Identify which cell holds the provided text, then report its (x, y) central coordinate. 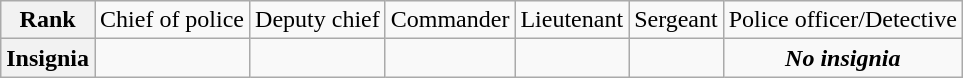
Chief of police (172, 20)
Sergeant (676, 20)
Insignia (48, 58)
Rank (48, 20)
Lieutenant (572, 20)
Commander (450, 20)
No insignia (842, 58)
Deputy chief (318, 20)
Police officer/Detective (842, 20)
